Detect which cell encompasses the target text, then output its (x, y) center coordinate. 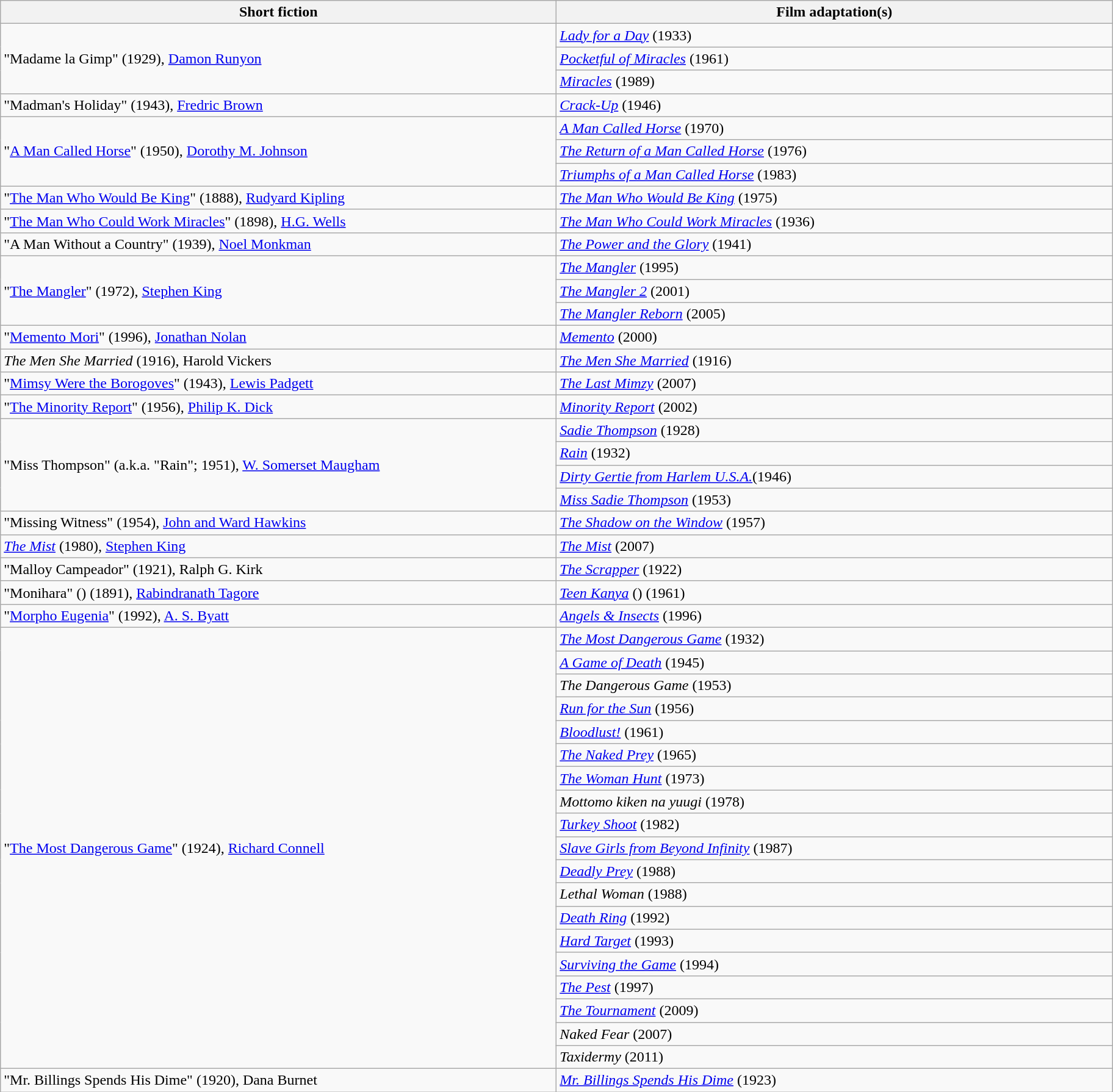
Hard Target (1993) (835, 941)
"A Man Without a Country" (1939), Noel Monkman (278, 244)
"The Man Who Would Be King" (1888), Rudyard Kipling (278, 198)
The Woman Hunt (1973) (835, 778)
Lethal Woman (1988) (835, 894)
A Man Called Horse (1970) (835, 128)
The Mist (2007) (835, 546)
The Return of a Man Called Horse (1976) (835, 151)
Mr. Billings Spends His Dime (1923) (835, 1080)
"The Mangler" (1972), Stephen King (278, 290)
The Mangler 2 (2001) (835, 291)
"The Man Who Could Work Miracles" (1898), H.G. Wells (278, 221)
"Malloy Campeador" (1921), Ralph G. Kirk (278, 569)
The Mist (1980), Stephen King (278, 546)
The Pest (1997) (835, 987)
Turkey Shoot (1982) (835, 825)
Deadly Prey (1988) (835, 871)
Memento (2000) (835, 337)
Naked Fear (2007) (835, 1034)
"Miss Thompson" (a.k.a. "Rain"; 1951), W. Somerset Maugham (278, 465)
Minority Report (2002) (835, 407)
"A Man Called Horse" (1950), Dorothy M. Johnson (278, 151)
The Mangler (1995) (835, 267)
Miss Sadie Thompson (1953) (835, 500)
The Last Mimzy (2007) (835, 384)
"The Most Dangerous Game" (1924), Richard Connell (278, 848)
Sadie Thompson (1928) (835, 430)
Short fiction (278, 12)
Triumphs of a Man Called Horse (1983) (835, 174)
The Tournament (2009) (835, 1010)
Run for the Sun (1956) (835, 709)
The Most Dangerous Game (1932) (835, 639)
"Morpho Eugenia" (1992), A. S. Byatt (278, 616)
Dirty Gertie from Harlem U.S.A.(1946) (835, 476)
"Madman's Holiday" (1943), Fredric Brown (278, 105)
Rain (1932) (835, 453)
The Men She Married (1916), Harold Vickers (278, 361)
The Scrapper (1922) (835, 569)
"Madame la Gimp" (1929), Damon Runyon (278, 59)
The Power and the Glory (1941) (835, 244)
Mottomo kiken na yuugi (1978) (835, 802)
A Game of Death (1945) (835, 662)
"Monihara" () (1891), Rabindranath Tagore (278, 592)
The Men She Married (1916) (835, 361)
Pocketful of Miracles (1961) (835, 59)
"Memento Mori" (1996), Jonathan Nolan (278, 337)
Miracles (1989) (835, 82)
The Man Who Could Work Miracles (1936) (835, 221)
"Missing Witness" (1954), John and Ward Hawkins (278, 523)
"The Minority Report" (1956), Philip K. Dick (278, 407)
The Naked Prey (1965) (835, 755)
The Shadow on the Window (1957) (835, 523)
Surviving the Game (1994) (835, 964)
Teen Kanya () (1961) (835, 592)
Slave Girls from Beyond Infinity (1987) (835, 848)
The Dangerous Game (1953) (835, 686)
Death Ring (1992) (835, 918)
"Mr. Billings Spends His Dime" (1920), Dana Burnet (278, 1080)
Film adaptation(s) (835, 12)
"Mimsy Were the Borogoves" (1943), Lewis Padgett (278, 384)
Bloodlust! (1961) (835, 732)
Taxidermy (2011) (835, 1057)
Angels & Insects (1996) (835, 616)
The Man Who Would Be King (1975) (835, 198)
Crack-Up (1946) (835, 105)
The Mangler Reborn (2005) (835, 314)
Lady for a Day (1933) (835, 35)
